Return the [X, Y] coordinate for the center point of the cell that contains the specified text.  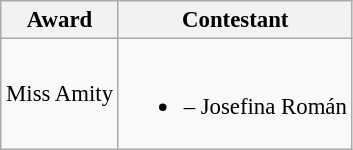
Award [60, 20]
– Josefina Román [235, 94]
Contestant [235, 20]
Miss Amity [60, 94]
